Return (X, Y) of the center of cell containing provided text 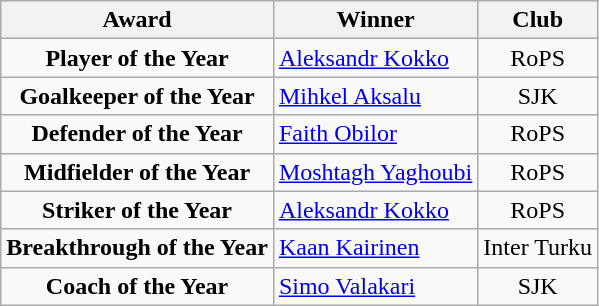
Midfielder of the Year (138, 172)
Moshtagh Yaghoubi (375, 172)
Breakthrough of the Year (138, 248)
Club (538, 20)
Kaan Kairinen (375, 248)
Faith Obilor (375, 134)
Coach of the Year (138, 286)
Award (138, 20)
Defender of the Year (138, 134)
Striker of the Year (138, 210)
Inter Turku (538, 248)
Mihkel Aksalu (375, 96)
Winner (375, 20)
Player of the Year (138, 58)
Goalkeeper of the Year (138, 96)
Simo Valakari (375, 286)
